Find where the given text appears and provide that cell's center as (X, Y) coordinate. 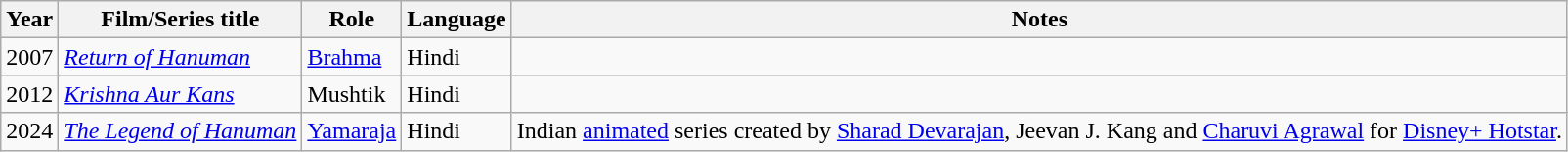
The Legend of Hanuman (180, 131)
Film/Series title (180, 20)
Return of Hanuman (180, 57)
Year (29, 20)
Indian animated series created by Sharad Devarajan, Jeevan J. Kang and Charuvi Agrawal for Disney+ Hotstar. (1039, 131)
Krishna Aur Kans (180, 94)
Brahma (352, 57)
Yamaraja (352, 131)
2012 (29, 94)
2007 (29, 57)
Language (457, 20)
Mushtik (352, 94)
Notes (1039, 20)
2024 (29, 131)
Role (352, 20)
